Find where the given text appears and provide that cell's center as [X, Y] coordinate. 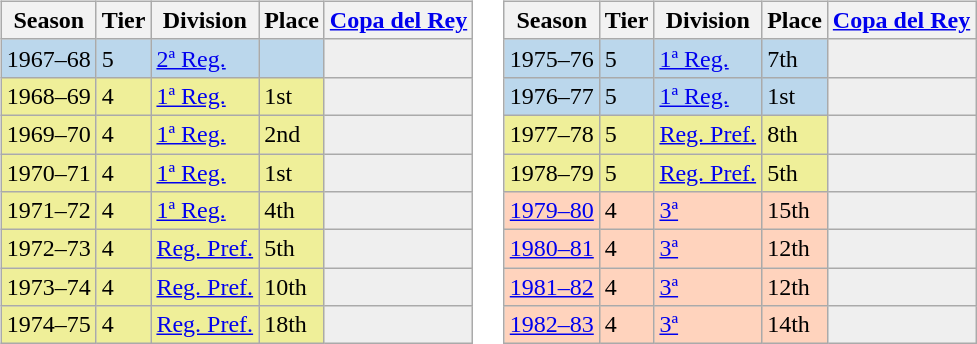
1969–70 [48, 134]
4th [292, 211]
2ª Reg. [205, 58]
1968–69 [48, 96]
14th [795, 325]
1978–79 [552, 173]
1976–77 [552, 96]
1972–73 [48, 249]
1980–81 [552, 249]
8th [795, 134]
10th [292, 287]
1974–75 [48, 325]
2nd [292, 134]
1973–74 [48, 287]
1967–68 [48, 58]
1981–82 [552, 287]
1975–76 [552, 58]
7th [795, 58]
1979–80 [552, 211]
1970–71 [48, 173]
18th [292, 325]
15th [795, 211]
1977–78 [552, 134]
1971–72 [48, 211]
1982–83 [552, 325]
